Determine the (x, y) coordinate at the center of the cell enclosing the given text.  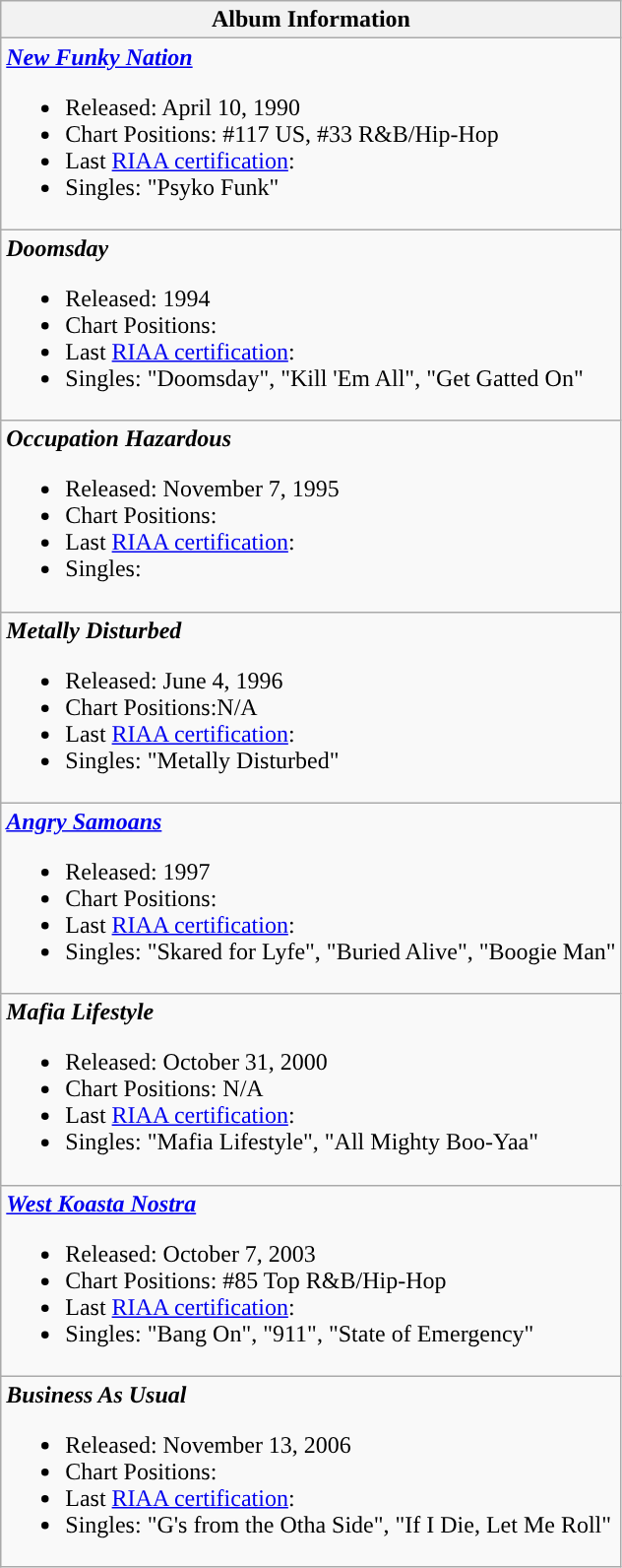
Album Information (311, 20)
Business As Usual Released: November 13, 2006Chart Positions:Last RIAA certification:Singles: "G's from the Otha Side", "If I Die, Let Me Roll" (311, 1471)
DoomsdayReleased: 1994Chart Positions:Last RIAA certification:Singles: "Doomsday", "Kill 'Em All", "Get Gatted On" (311, 325)
Metally Disturbed Released: June 4, 1996Chart Positions:N/ALast RIAA certification:Singles: "Metally Disturbed" (311, 707)
Angry SamoansReleased: 1997Chart Positions:Last RIAA certification:Singles: "Skared for Lyfe", "Buried Alive", "Boogie Man" (311, 898)
New Funky NationReleased: April 10, 1990Chart Positions: #117 US, #33 R&B/Hip-HopLast RIAA certification:Singles: "Psyko Funk" (311, 134)
Mafia Lifestyle Released: October 31, 2000Chart Positions: N/ALast RIAA certification:Singles: "Mafia Lifestyle", "All Mighty Boo-Yaa" (311, 1089)
Occupation Hazardous Released: November 7, 1995Chart Positions:Last RIAA certification:Singles: (311, 516)
